For the text-containing cell, return its midpoint in (X, Y) coordinate format. 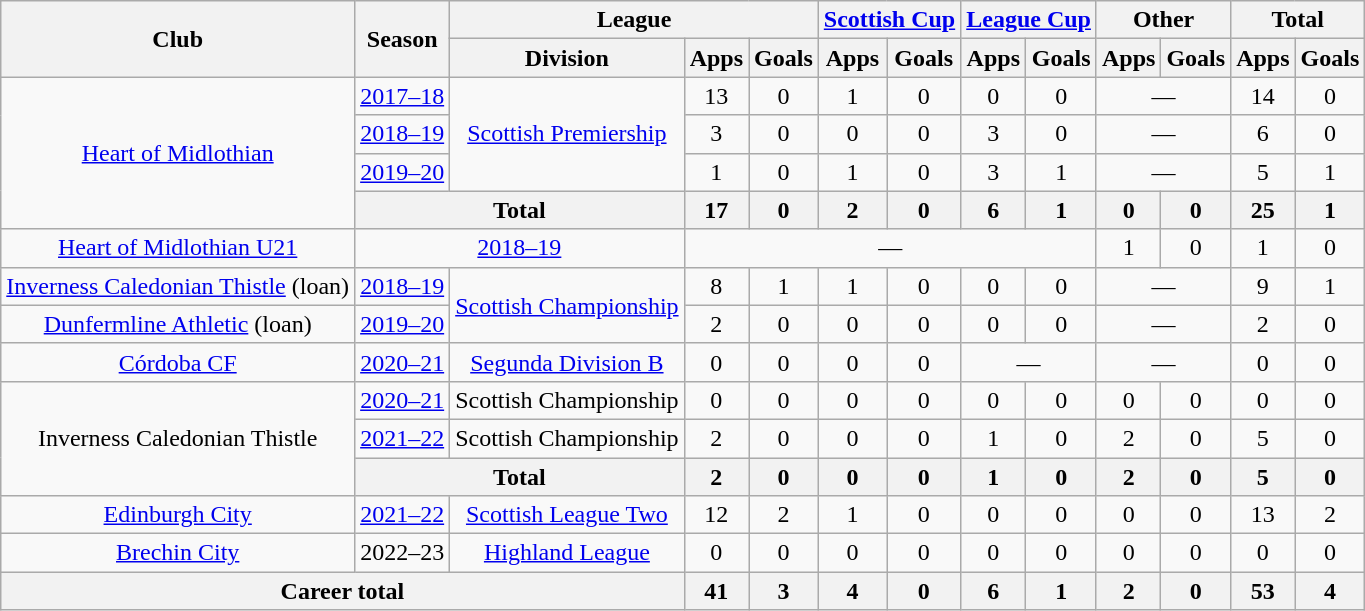
Inverness Caledonian Thistle (loan) (178, 286)
14 (1263, 96)
25 (1263, 210)
League Cup (1029, 20)
9 (1263, 286)
Club (178, 39)
Inverness Caledonian Thistle (178, 438)
Scottish Cup (889, 20)
2017–18 (402, 96)
League (634, 20)
Heart of Midlothian (178, 153)
Córdoba CF (178, 362)
Edinburgh City (178, 515)
2022–23 (402, 553)
41 (716, 591)
Highland League (567, 553)
Segunda Division B (567, 362)
Other (1163, 20)
Dunfermline Athletic (loan) (178, 324)
8 (716, 286)
Brechin City (178, 553)
Division (567, 58)
12 (716, 515)
Career total (342, 591)
53 (1263, 591)
Season (402, 39)
Scottish League Two (567, 515)
17 (716, 210)
Scottish Premiership (567, 134)
Heart of Midlothian U21 (178, 248)
